Determine the [x, y] coordinate at the center of the cell enclosing the given text.  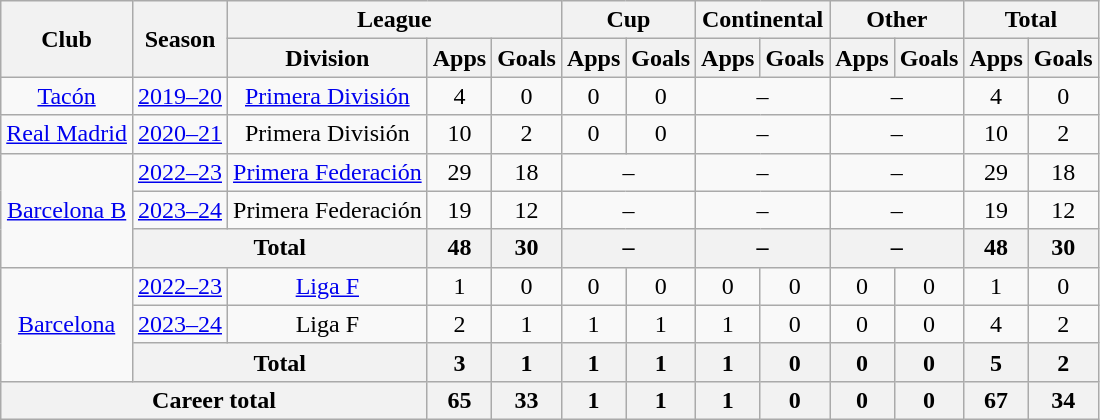
65 [459, 400]
33 [527, 400]
34 [1063, 400]
Tacón [67, 96]
2019–20 [180, 96]
Club [67, 39]
Continental [763, 20]
Division [328, 58]
67 [996, 400]
3 [459, 362]
5 [996, 362]
Season [180, 39]
League [395, 20]
Other [897, 20]
Cup [628, 20]
Real Madrid [67, 134]
Barcelona [67, 324]
Career total [214, 400]
Barcelona B [67, 210]
2020–21 [180, 134]
